From the cell containing the given text, extract its center point as [X, Y] coordinate. 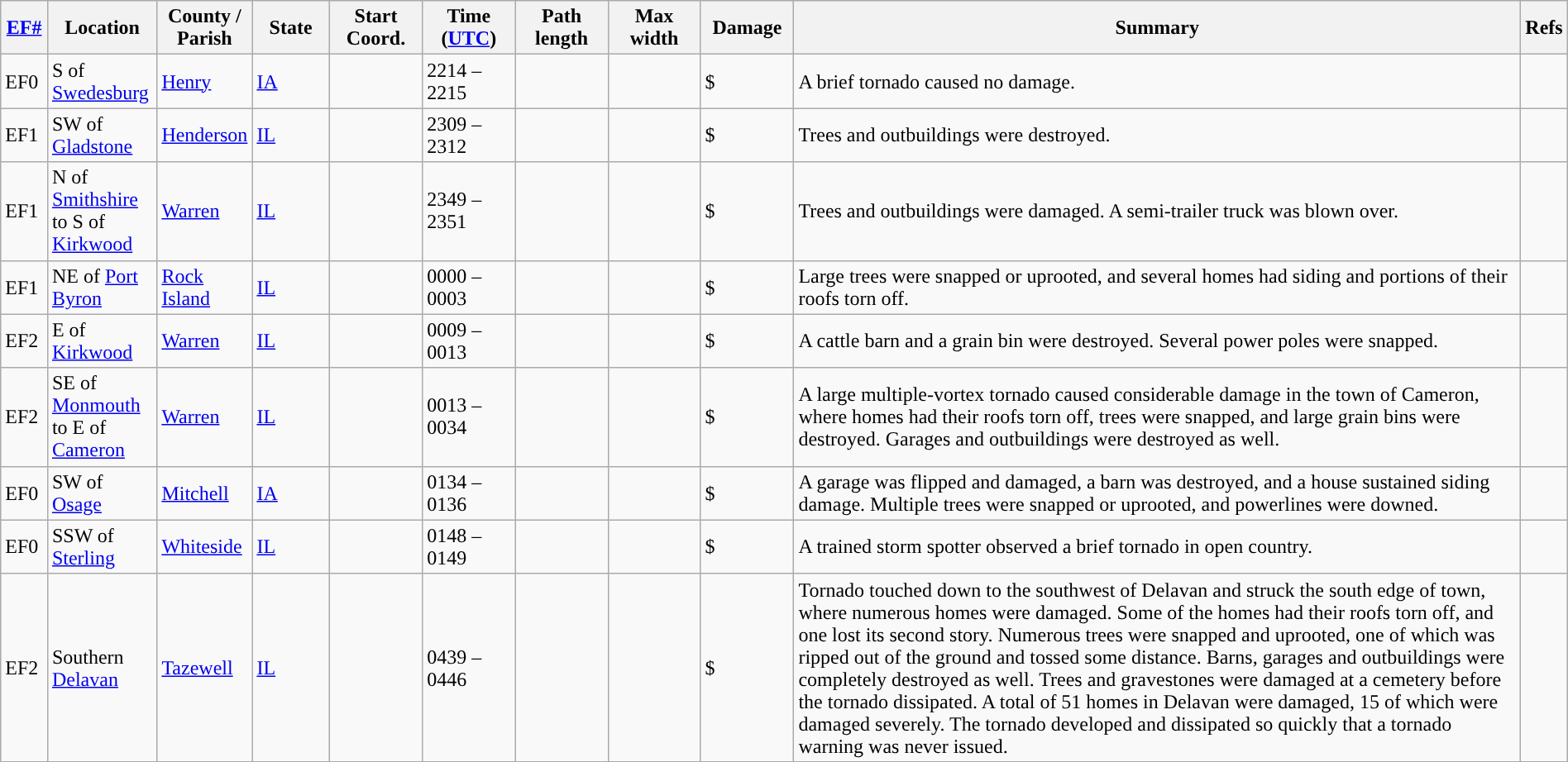
A trained storm spotter observed a brief tornado in open country. [1158, 547]
Trees and outbuildings were destroyed. [1158, 136]
Summary [1158, 28]
County / Parish [205, 28]
Rock Island [205, 288]
0148 – 0149 [469, 547]
Refs [1545, 28]
Time (UTC) [469, 28]
Henry [205, 81]
S of Swedesburg [102, 81]
Trees and outbuildings were damaged. A semi-trailer truck was blown over. [1158, 212]
E of Kirkwood [102, 341]
Max width [654, 28]
0134 – 0136 [469, 493]
Whiteside [205, 547]
0000 – 0003 [469, 288]
0009 – 0013 [469, 341]
SW of Osage [102, 493]
Damage [748, 28]
Path length [562, 28]
2349 – 2351 [469, 212]
A cattle barn and a grain bin were destroyed. Several power poles were snapped. [1158, 341]
SSW of Sterling [102, 547]
Henderson [205, 136]
EF# [25, 28]
Start Coord. [375, 28]
SE of Monmouth to E of Cameron [102, 417]
Location [102, 28]
A brief tornado caused no damage. [1158, 81]
Southern Delavan [102, 668]
Large trees were snapped or uprooted, and several homes had siding and portions of their roofs torn off. [1158, 288]
0439 – 0446 [469, 668]
Tazewell [205, 668]
N of Smithshire to S of Kirkwood [102, 212]
SW of Gladstone [102, 136]
Mitchell [205, 493]
0013 – 0034 [469, 417]
2309 – 2312 [469, 136]
2214 – 2215 [469, 81]
State [291, 28]
NE of Port Byron [102, 288]
